Output the (x, y) coordinate of the center of the cell containing the given text.  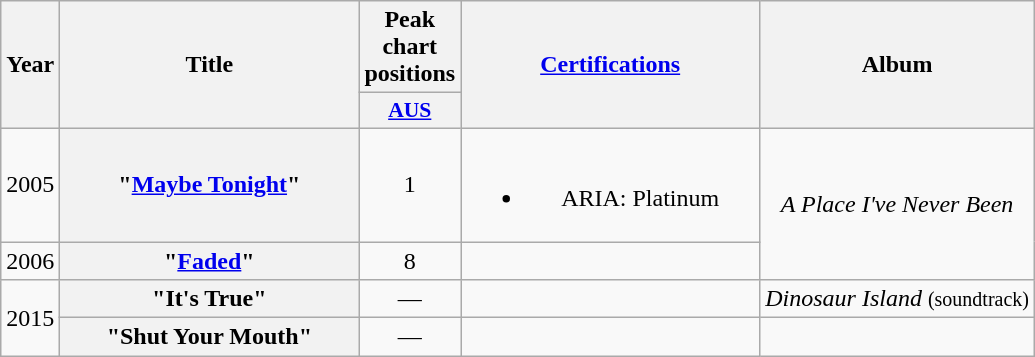
A Place I've Never Been (898, 204)
1 (410, 184)
ARIA: Platinum (610, 184)
Year (30, 65)
2005 (30, 184)
"It's True" (210, 299)
Title (210, 65)
Dinosaur Island (soundtrack) (898, 299)
Peak chartpositions (410, 47)
2015 (30, 318)
8 (410, 261)
"Maybe Tonight" (210, 184)
Certifications (610, 65)
AUS (410, 111)
2006 (30, 261)
"Shut Your Mouth" (210, 337)
"Faded" (210, 261)
Album (898, 65)
